Find where the given text appears and provide that cell's center as (x, y) coordinate. 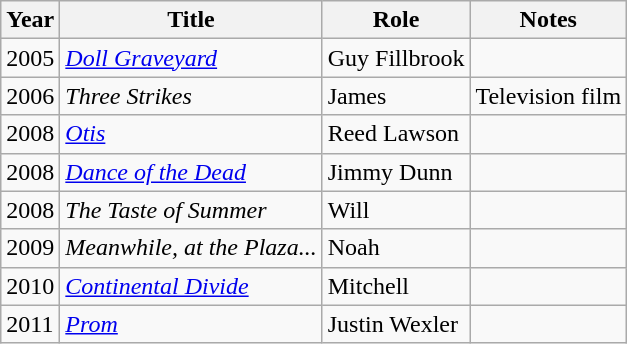
Three Strikes (191, 96)
Reed Lawson (396, 134)
Dance of the Dead (191, 172)
Mitchell (396, 286)
Prom (191, 324)
Jimmy Dunn (396, 172)
2009 (30, 248)
2005 (30, 58)
Notes (548, 20)
Noah (396, 248)
Will (396, 210)
Meanwhile, at the Plaza... (191, 248)
2006 (30, 96)
The Taste of Summer (191, 210)
Justin Wexler (396, 324)
Television film (548, 96)
Doll Graveyard (191, 58)
Continental Divide (191, 286)
2011 (30, 324)
Otis (191, 134)
2010 (30, 286)
Role (396, 20)
James (396, 96)
Guy Fillbrook (396, 58)
Year (30, 20)
Title (191, 20)
